Return [X, Y] of the center of cell containing provided text 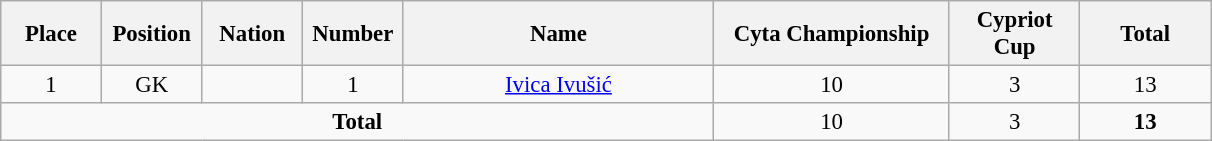
Position [152, 34]
Name [558, 34]
GK [152, 85]
Place [52, 34]
Nation [252, 34]
Ivica Ivušić [558, 85]
Cypriot Cup [1014, 34]
Cyta Championship [832, 34]
Number [354, 34]
